Output the [X, Y] coordinate of the center of the cell containing the given text.  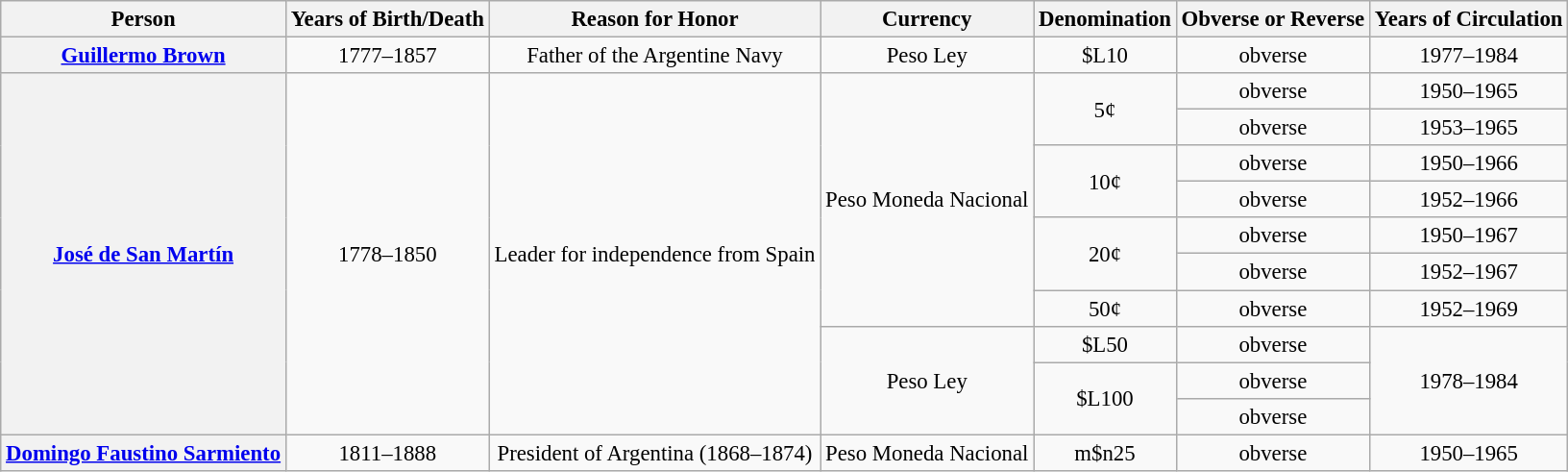
Guillermo Brown [144, 56]
1953–1965 [1468, 128]
1811–1888 [387, 453]
1952–1966 [1468, 200]
Years of Birth/Death [387, 19]
$L10 [1105, 56]
1952–1967 [1468, 272]
Father of the Argentine Navy [655, 56]
$L50 [1105, 344]
José de San Martín [144, 254]
20¢ [1105, 254]
50¢ [1105, 309]
1950–1966 [1468, 163]
1952–1969 [1468, 309]
President of Argentina (1868–1874) [655, 453]
Domingo Faustino Sarmiento [144, 453]
Obverse or Reverse [1272, 19]
Reason for Honor [655, 19]
Years of Circulation [1468, 19]
Currency [927, 19]
1950–1967 [1468, 236]
10¢ [1105, 181]
Leader for independence from Spain [655, 254]
$L100 [1105, 398]
m$n25 [1105, 453]
Denomination [1105, 19]
1978–1984 [1468, 381]
1777–1857 [387, 56]
5¢ [1105, 110]
1977–1984 [1468, 56]
Person [144, 19]
1778–1850 [387, 254]
